Return (X, Y) of the center of cell containing provided text 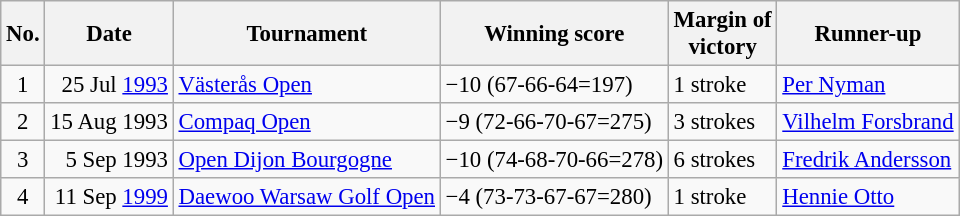
No. (23, 34)
Margin ofvictory (722, 34)
Tournament (306, 34)
Open Dijon Bourgogne (306, 160)
2 (23, 122)
4 (23, 197)
−10 (67-66-64=197) (554, 85)
Daewoo Warsaw Golf Open (306, 197)
Per Nyman (868, 85)
15 Aug 1993 (109, 122)
11 Sep 1999 (109, 197)
6 strokes (722, 160)
Compaq Open (306, 122)
Winning score (554, 34)
1 (23, 85)
Runner-up (868, 34)
Hennie Otto (868, 197)
Vilhelm Forsbrand (868, 122)
Fredrik Andersson (868, 160)
Date (109, 34)
−4 (73-73-67-67=280) (554, 197)
−10 (74-68-70-66=278) (554, 160)
3 strokes (722, 122)
3 (23, 160)
Västerås Open (306, 85)
5 Sep 1993 (109, 160)
−9 (72-66-70-67=275) (554, 122)
25 Jul 1993 (109, 85)
